Find where the given text appears and provide that cell's center as (X, Y) coordinate. 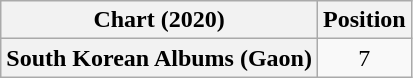
Chart (2020) (160, 20)
South Korean Albums (Gaon) (160, 58)
7 (364, 58)
Position (364, 20)
